Pinpoint the cell where the given text exists, returning its (X, Y) midpoint coordinate. 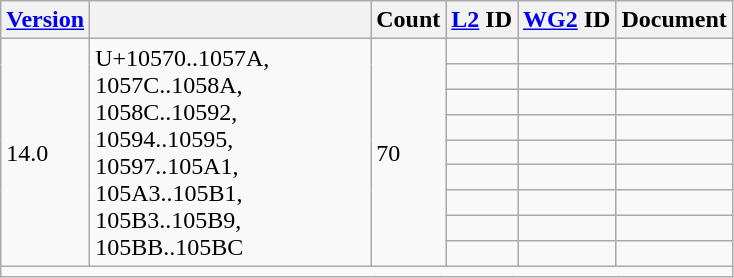
Count (408, 20)
L2 ID (482, 20)
14.0 (46, 152)
Document (674, 20)
Version (46, 20)
WG2 ID (567, 20)
70 (408, 152)
U+10570..1057A, 1057C..1058A, 1058C..10592, 10594..10595, 10597..105A1, 105A3..105B1, 105B3..105B9, 105BB..105BC (230, 152)
